Locate the cell with the specified text and output its [X, Y] center coordinate. 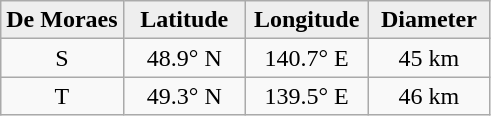
48.9° N [184, 58]
46 km [429, 96]
S [62, 58]
140.7° E [306, 58]
45 km [429, 58]
De Moraes [62, 20]
139.5° E [306, 96]
Diameter [429, 20]
T [62, 96]
Longitude [306, 20]
Latitude [184, 20]
49.3° N [184, 96]
